Detect which cell encompasses the target text, then output its [X, Y] center coordinate. 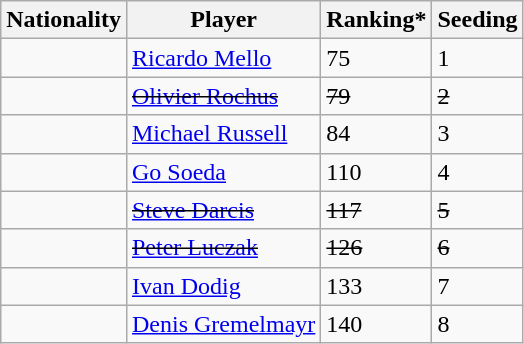
75 [376, 58]
6 [478, 248]
3 [478, 134]
7 [478, 286]
Ivan Dodig [223, 286]
Steve Darcis [223, 210]
Ricardo Mello [223, 58]
140 [376, 324]
Ranking* [376, 20]
117 [376, 210]
1 [478, 58]
126 [376, 248]
133 [376, 286]
4 [478, 172]
79 [376, 96]
Go Soeda [223, 172]
Seeding [478, 20]
Olivier Rochus [223, 96]
5 [478, 210]
Denis Gremelmayr [223, 324]
2 [478, 96]
84 [376, 134]
Nationality [64, 20]
8 [478, 324]
Peter Luczak [223, 248]
110 [376, 172]
Player [223, 20]
Michael Russell [223, 134]
